Provide the (x, y) coordinate of the cell's center where the given text is located.  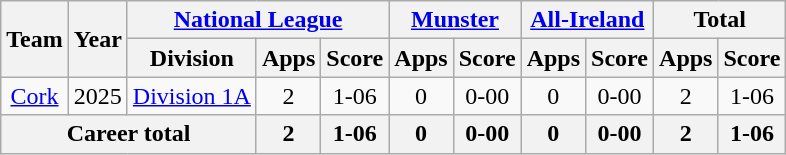
Career total (129, 134)
All-Ireland (587, 20)
Division (192, 58)
Team (35, 39)
Year (98, 39)
Munster (455, 20)
National League (258, 20)
Total (720, 20)
Cork (35, 96)
2025 (98, 96)
Division 1A (192, 96)
